Pinpoint the cell where the given text exists, returning its (x, y) midpoint coordinate. 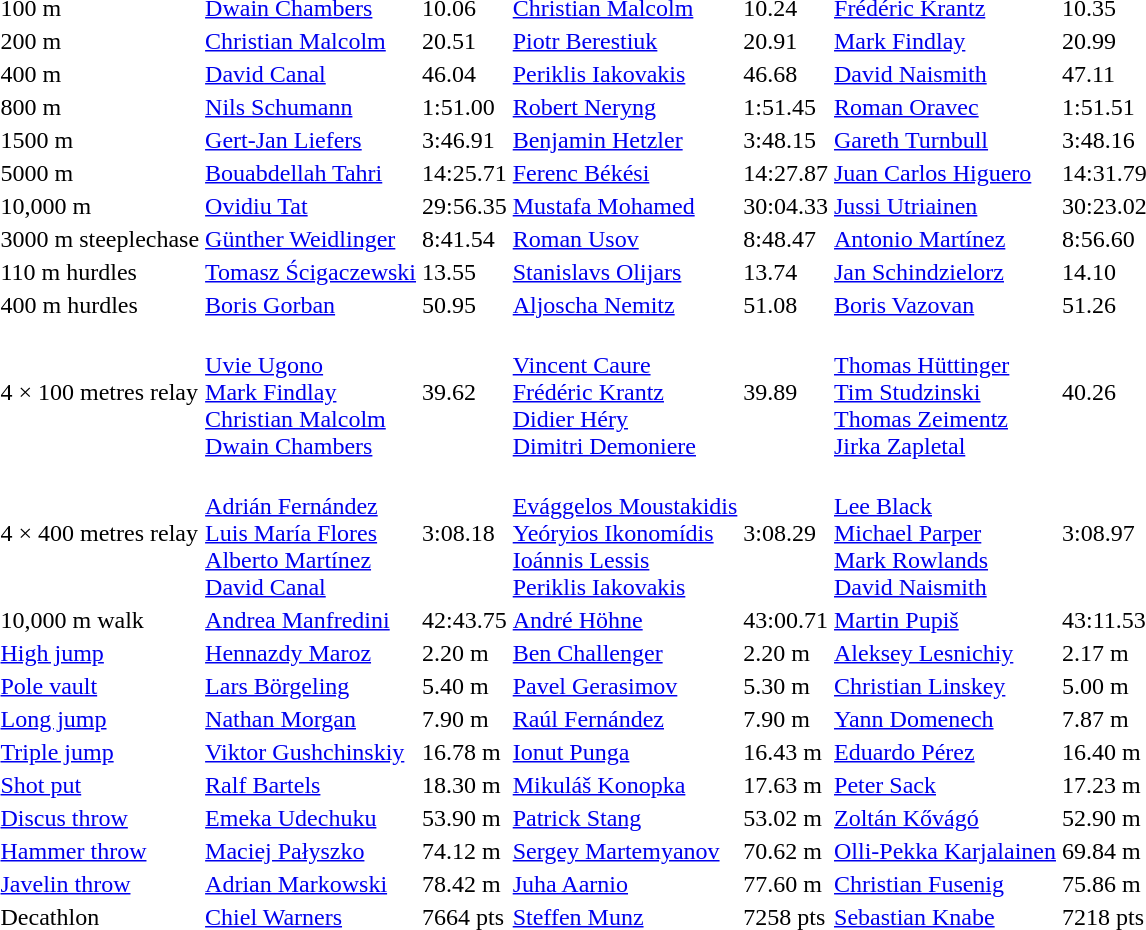
70.62 m (786, 851)
53.90 m (465, 818)
Viktor Gushchinskiy (311, 752)
Olli-Pekka Karjalainen (946, 851)
39.62 (465, 392)
Peter Sack (946, 785)
Patrick Stang (625, 818)
Christian Fusenig (946, 884)
53.02 m (786, 818)
Piotr Berestiuk (625, 41)
Nathan Morgan (311, 719)
Antonio Martínez (946, 239)
Mikuláš Konopka (625, 785)
Nils Schumann (311, 107)
8:48.47 (786, 239)
Benjamin Hetzler (625, 140)
Aljoscha Nemitz (625, 305)
Boris Vazovan (946, 305)
3:46.91 (465, 140)
42:43.75 (465, 620)
Bouabdellah Tahri (311, 173)
Juha Aarnio (625, 884)
Ben Challenger (625, 653)
Adrián FernándezLuis María FloresAlberto MartínezDavid Canal (311, 533)
3:08.18 (465, 533)
Ovidiu Tat (311, 206)
18.30 m (465, 785)
Raúl Fernández (625, 719)
Sergey Martemyanov (625, 851)
Uvie UgonoMark FindlayChristian MalcolmDwain Chambers (311, 392)
46.68 (786, 74)
Zoltán Kővágó (946, 818)
Martin Pupiš (946, 620)
Hennazdy Maroz (311, 653)
Jan Schindzielorz (946, 272)
39.89 (786, 392)
Ionut Punga (625, 752)
Stanislavs Olijars (625, 272)
Vincent CaureFrédéric KrantzDidier HéryDimitri Demoniere (625, 392)
Roman Usov (625, 239)
Thomas HüttingerTim StudzinskiThomas ZeimentzJirka Zapletal (946, 392)
David Naismith (946, 74)
Evággelos MoustakidisYeóryios IkonomídisIoánnis LessisPeriklis Iakovakis (625, 533)
Periklis Iakovakis (625, 74)
Gert-Jan Liefers (311, 140)
André Höhne (625, 620)
Boris Gorban (311, 305)
Mustafa Mohamed (625, 206)
8:41.54 (465, 239)
5.40 m (465, 686)
Christian Linskey (946, 686)
Gareth Turnbull (946, 140)
Lars Börgeling (311, 686)
3:48.15 (786, 140)
Lee BlackMichael ParperMark RowlandsDavid Naismith (946, 533)
77.60 m (786, 884)
51.08 (786, 305)
29:56.35 (465, 206)
50.95 (465, 305)
Jussi Utriainen (946, 206)
46.04 (465, 74)
43:00.71 (786, 620)
1:51.45 (786, 107)
Ralf Bartels (311, 785)
74.12 m (465, 851)
13.55 (465, 272)
1:51.00 (465, 107)
Aleksey Lesnichiy (946, 653)
3:08.29 (786, 533)
16.43 m (786, 752)
Emeka Udechuku (311, 818)
14:25.71 (465, 173)
Juan Carlos Higuero (946, 173)
20.91 (786, 41)
David Canal (311, 74)
20.51 (465, 41)
5.30 m (786, 686)
Adrian Markowski (311, 884)
Christian Malcolm (311, 41)
Pavel Gerasimov (625, 686)
13.74 (786, 272)
Ferenc Békési (625, 173)
Eduardo Pérez (946, 752)
30:04.33 (786, 206)
Tomasz Ścigaczewski (311, 272)
78.42 m (465, 884)
14:27.87 (786, 173)
Yann Domenech (946, 719)
Roman Oravec (946, 107)
Mark Findlay (946, 41)
Andrea Manfredini (311, 620)
17.63 m (786, 785)
Günther Weidlinger (311, 239)
Maciej Pałyszko (311, 851)
Robert Neryng (625, 107)
16.78 m (465, 752)
